Detect which cell encompasses the target text, then output its [x, y] center coordinate. 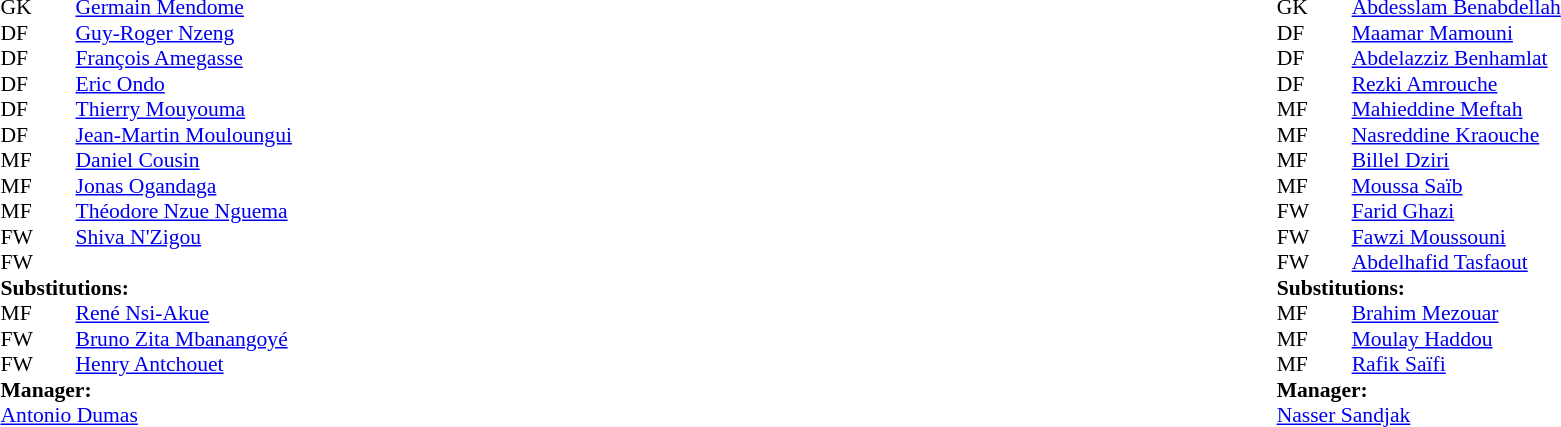
Farid Ghazi [1456, 211]
Fawzi Moussouni [1456, 237]
Théodore Nzue Nguema [184, 211]
Moulay Haddou [1456, 339]
Billel Dziri [1456, 161]
Daniel Cousin [184, 161]
René Nsi-Akue [184, 313]
Nasreddine Kraouche [1456, 135]
Eric Ondo [184, 84]
Mahieddine Meftah [1456, 109]
Henry Antchouet [184, 365]
Shiva N'Zigou [184, 237]
François Amegasse [184, 59]
Maamar Mamouni [1456, 33]
Jonas Ogandaga [184, 186]
Abdelhafid Tasfaout [1456, 263]
Brahim Mezouar [1456, 313]
Rafik Saïfi [1456, 365]
Bruno Zita Mbanangoyé [184, 339]
Abdelazziz Benhamlat [1456, 59]
Thierry Mouyouma [184, 109]
Moussa Saïb [1456, 186]
Jean-Martin Mouloungui [184, 135]
Rezki Amrouche [1456, 84]
Guy-Roger Nzeng [184, 33]
